Identify which cell holds the provided text, then report its (X, Y) central coordinate. 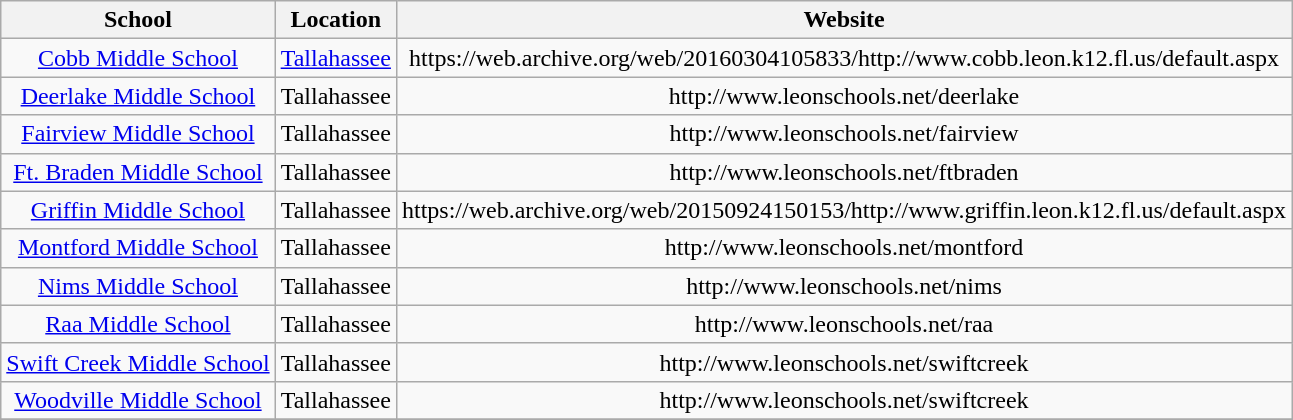
http://www.leonschools.net/deerlake (844, 96)
Location (336, 20)
Ft. Braden Middle School (138, 172)
Website (844, 20)
http://www.leonschools.net/fairview (844, 134)
http://www.leonschools.net/raa (844, 324)
Cobb Middle School (138, 58)
http://www.leonschools.net/ftbraden (844, 172)
Woodville Middle School (138, 400)
Montford Middle School (138, 248)
Deerlake Middle School (138, 96)
School (138, 20)
http://www.leonschools.net/nims (844, 286)
http://www.leonschools.net/montford (844, 248)
Fairview Middle School (138, 134)
Raa Middle School (138, 324)
https://web.archive.org/web/20150924150153/http://www.griffin.leon.k12.fl.us/default.aspx (844, 210)
Nims Middle School (138, 286)
Griffin Middle School (138, 210)
Swift Creek Middle School (138, 362)
https://web.archive.org/web/20160304105833/http://www.cobb.leon.k12.fl.us/default.aspx (844, 58)
